Output the [X, Y] coordinate of the center of the cell containing the given text.  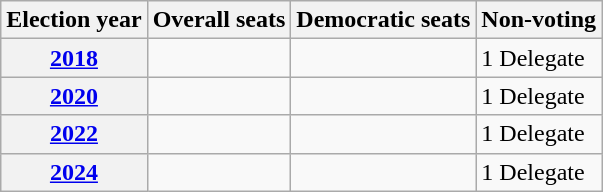
Non-voting [539, 20]
2018 [74, 58]
Democratic seats [384, 20]
Overall seats [219, 20]
2024 [74, 172]
2020 [74, 96]
Election year [74, 20]
2022 [74, 134]
